Determine the (x, y) coordinate at the center of the cell enclosing the given text.  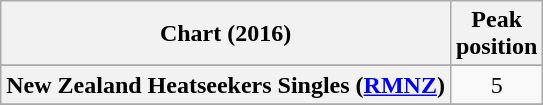
Chart (2016) (226, 34)
Peak position (496, 34)
5 (496, 85)
New Zealand Heatseekers Singles (RMNZ) (226, 85)
